Provide the [X, Y] coordinate of the cell's center where the given text is located.  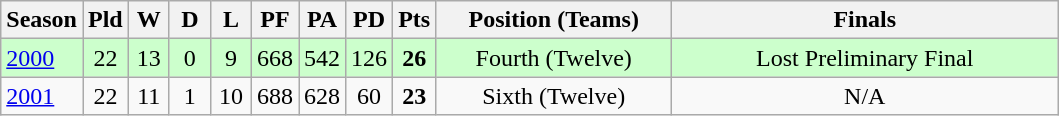
Season [42, 20]
668 [274, 58]
542 [322, 58]
9 [230, 58]
10 [230, 96]
L [230, 20]
Lost Preliminary Final [865, 58]
26 [414, 58]
2000 [42, 58]
Sixth (Twelve) [554, 96]
Finals [865, 20]
N/A [865, 96]
D [190, 20]
126 [370, 58]
Fourth (Twelve) [554, 58]
PA [322, 20]
Pts [414, 20]
PD [370, 20]
1 [190, 96]
60 [370, 96]
23 [414, 96]
628 [322, 96]
0 [190, 58]
Pld [105, 20]
688 [274, 96]
11 [148, 96]
2001 [42, 96]
W [148, 20]
13 [148, 58]
PF [274, 20]
Position (Teams) [554, 20]
